Scan for the cell matching the given text and deliver its [X, Y] coordinate at center. 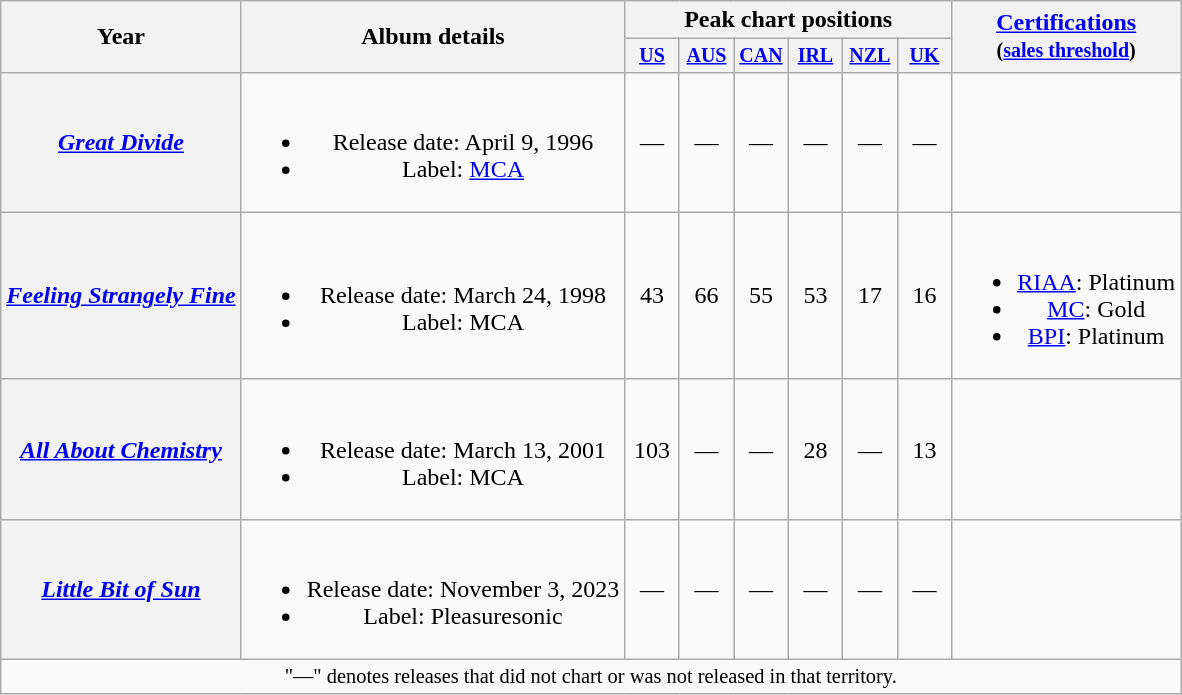
53 [815, 296]
Release date: November 3, 2023Label: Pleasuresonic [433, 589]
Release date: April 9, 1996Label: MCA [433, 142]
28 [815, 449]
Little Bit of Sun [121, 589]
Feeling Strangely Fine [121, 296]
66 [706, 296]
RIAA: PlatinumMC: GoldBPI: Platinum [1066, 296]
NZL [870, 56]
US [652, 56]
103 [652, 449]
CAN [761, 56]
43 [652, 296]
55 [761, 296]
Year [121, 37]
Album details [433, 37]
UK [924, 56]
13 [924, 449]
Release date: March 24, 1998Label: MCA [433, 296]
IRL [815, 56]
17 [870, 296]
Release date: March 13, 2001Label: MCA [433, 449]
Peak chart positions [788, 20]
AUS [706, 56]
Certifications(sales threshold) [1066, 37]
16 [924, 296]
All About Chemistry [121, 449]
"—" denotes releases that did not chart or was not released in that territory. [591, 677]
Great Divide [121, 142]
